Scan for the cell matching the given text and deliver its (x, y) coordinate at center. 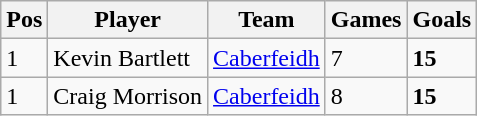
Kevin Bartlett (128, 58)
Games (366, 20)
Player (128, 20)
8 (366, 96)
Team (267, 20)
Goals (442, 20)
Craig Morrison (128, 96)
Pos (24, 20)
7 (366, 58)
